Identify which cell holds the provided text, then report its [x, y] central coordinate. 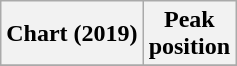
Peakposition [189, 34]
Chart (2019) [72, 34]
